Determine the (X, Y) coordinate at the center of the cell enclosing the given text.  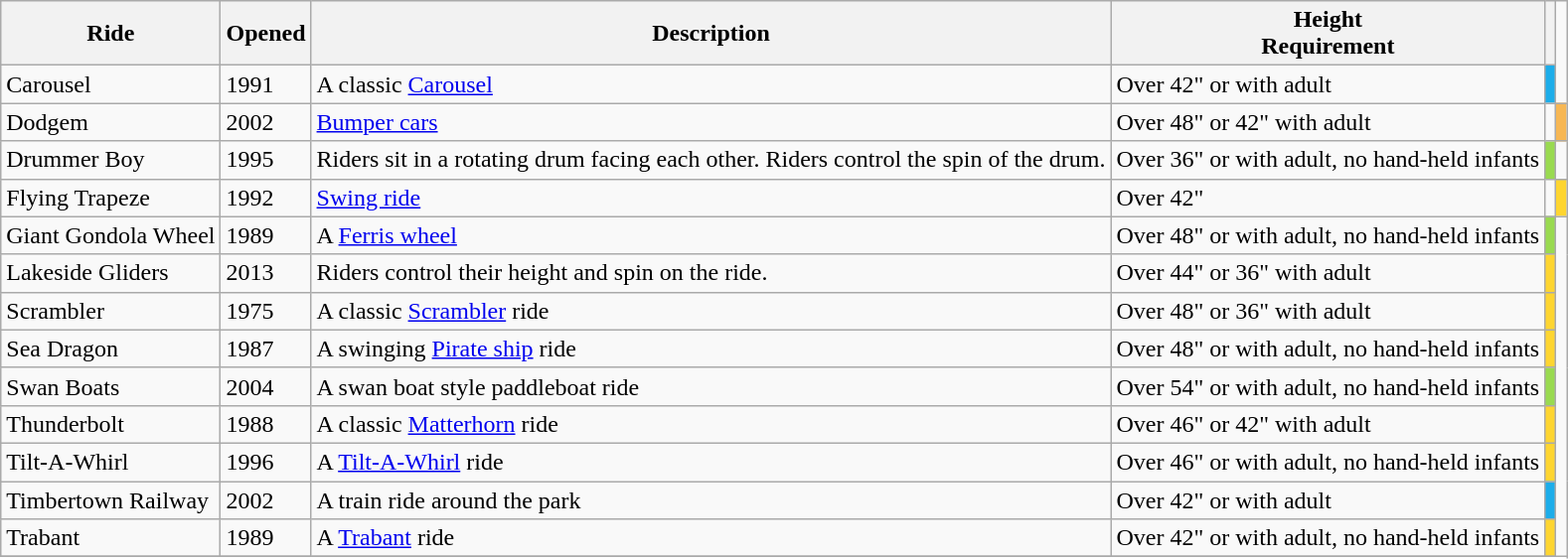
Tilt-A-Whirl (111, 462)
Riders control their height and spin on the ride. (711, 273)
1995 (266, 160)
Giant Gondola Wheel (111, 235)
2004 (266, 386)
HeightRequirement (1328, 34)
Over 42" or with adult, no hand-held infants (1328, 538)
Over 54" or with adult, no hand-held infants (1328, 386)
A Tilt-A-Whirl ride (711, 462)
Drummer Boy (111, 160)
Over 42" (1328, 198)
1992 (266, 198)
Scrambler (111, 311)
Opened (266, 34)
Bumper cars (711, 122)
1987 (266, 349)
2013 (266, 273)
1996 (266, 462)
Trabant (111, 538)
Timbertown Railway (111, 499)
A swinging Pirate ship ride (711, 349)
A classic Carousel (711, 84)
Ride (111, 34)
Over 36" or with adult, no hand-held infants (1328, 160)
Dodgem (111, 122)
Over 44" or 36" with adult (1328, 273)
1975 (266, 311)
1988 (266, 424)
A classic Scrambler ride (711, 311)
Thunderbolt (111, 424)
A Trabant ride (711, 538)
A swan boat style paddleboat ride (711, 386)
Carousel (111, 84)
Over 46" or with adult, no hand-held infants (1328, 462)
Lakeside Gliders (111, 273)
1991 (266, 84)
Over 48" or 42" with adult (1328, 122)
Description (711, 34)
A classic Matterhorn ride (711, 424)
A train ride around the park (711, 499)
Over 48" or 36" with adult (1328, 311)
Swing ride (711, 198)
Swan Boats (111, 386)
A Ferris wheel (711, 235)
Flying Trapeze (111, 198)
Sea Dragon (111, 349)
Over 46" or 42" with adult (1328, 424)
Riders sit in a rotating drum facing each other. Riders control the spin of the drum. (711, 160)
